Identify which cell holds the provided text, then report its (x, y) central coordinate. 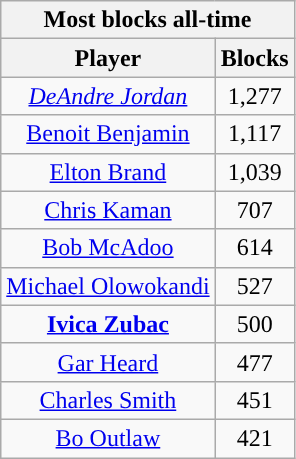
Gar Heard (108, 362)
500 (254, 324)
Player (108, 58)
1,277 (254, 96)
421 (254, 438)
Ivica Zubac (108, 324)
707 (254, 210)
Elton Brand (108, 172)
527 (254, 286)
1,039 (254, 172)
DeAndre Jordan (108, 96)
Benoit Benjamin (108, 134)
Michael Olowokandi (108, 286)
614 (254, 248)
Chris Kaman (108, 210)
Bo Outlaw (108, 438)
Blocks (254, 58)
477 (254, 362)
Bob McAdoo (108, 248)
Charles Smith (108, 400)
Most blocks all-time (148, 20)
1,117 (254, 134)
451 (254, 400)
